Detect which cell encompasses the target text, then output its (x, y) center coordinate. 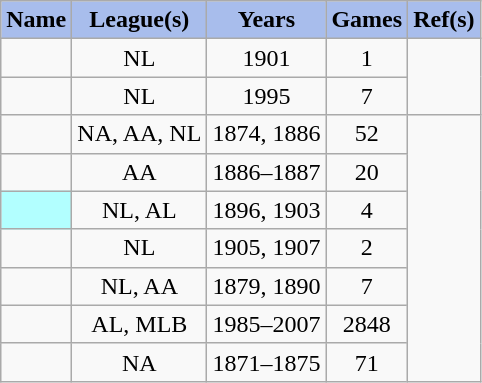
AL, MLB (140, 324)
52 (367, 134)
1896, 1903 (266, 210)
Ref(s) (444, 20)
71 (367, 362)
Years (266, 20)
Games (367, 20)
1871–1875 (266, 362)
1995 (266, 96)
1985–2007 (266, 324)
4 (367, 210)
1901 (266, 58)
1874, 1886 (266, 134)
1879, 1890 (266, 286)
Name (36, 20)
AA (140, 172)
NA, AA, NL (140, 134)
20 (367, 172)
NL, AA (140, 286)
1 (367, 58)
NA (140, 362)
2848 (367, 324)
1886–1887 (266, 172)
1905, 1907 (266, 248)
League(s) (140, 20)
NL, AL (140, 210)
2 (367, 248)
